Pinpoint the cell where the given text exists, returning its [X, Y] midpoint coordinate. 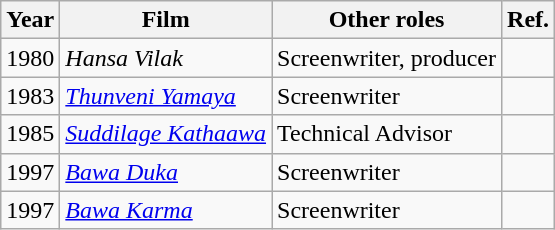
Screenwriter, producer [387, 58]
Film [166, 20]
Year [30, 20]
Bawa Karma [166, 210]
Thunveni Yamaya [166, 96]
Ref. [528, 20]
1983 [30, 96]
Suddilage Kathaawa [166, 134]
1985 [30, 134]
Hansa Vilak [166, 58]
Bawa Duka [166, 172]
Other roles [387, 20]
Technical Advisor [387, 134]
1980 [30, 58]
